Scan for the cell matching the given text and deliver its [X, Y] coordinate at center. 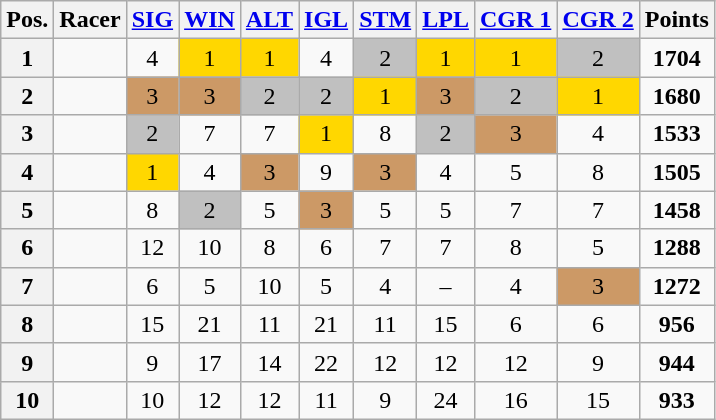
– [446, 286]
16 [515, 400]
1680 [676, 96]
LPL [446, 20]
956 [676, 324]
CGR 1 [515, 20]
17 [210, 362]
1533 [676, 134]
1704 [676, 58]
CGR 2 [598, 20]
944 [676, 362]
1272 [676, 286]
Points [676, 20]
1288 [676, 248]
1505 [676, 172]
Pos. [28, 20]
SIG [152, 20]
ALT [269, 20]
24 [446, 400]
STM [386, 20]
WIN [210, 20]
1458 [676, 210]
IGL [326, 20]
22 [326, 362]
933 [676, 400]
14 [269, 362]
Racer [90, 20]
